Provide the (X, Y) coordinate of the cell's center where the given text is located.  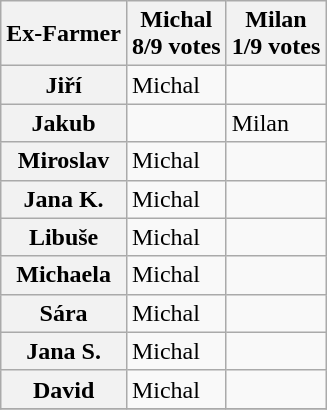
Jana K. (64, 199)
Jiří (64, 85)
Milan (276, 123)
Jakub (64, 123)
Milan1/9 votes (276, 34)
Jana S. (64, 351)
Sára (64, 313)
Miroslav (64, 161)
Ex-Farmer (64, 34)
Michal8/9 votes (176, 34)
Libuše (64, 237)
Michaela (64, 275)
David (64, 389)
